Detect which cell encompasses the target text, then output its (x, y) center coordinate. 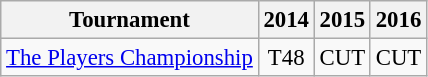
2014 (286, 20)
T48 (286, 58)
2016 (398, 20)
Tournament (130, 20)
2015 (342, 20)
The Players Championship (130, 58)
